Return the (x, y) coordinate for the center point of the cell that contains the specified text.  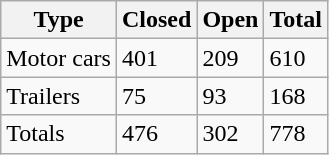
75 (156, 96)
Type (59, 20)
302 (230, 134)
93 (230, 96)
209 (230, 58)
Open (230, 20)
Totals (59, 134)
610 (296, 58)
Closed (156, 20)
778 (296, 134)
476 (156, 134)
Trailers (59, 96)
168 (296, 96)
Motor cars (59, 58)
401 (156, 58)
Total (296, 20)
